Provide the [x, y] coordinate of the cell's center where the given text is located.  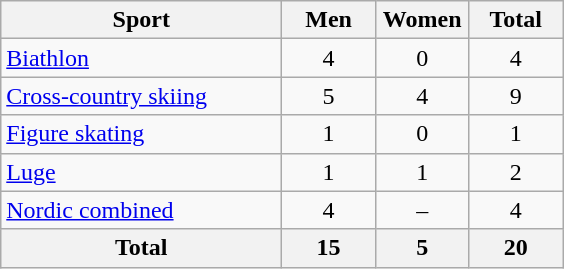
15 [329, 248]
Luge [142, 172]
9 [516, 96]
Cross-country skiing [142, 96]
– [422, 210]
2 [516, 172]
Nordic combined [142, 210]
Women [422, 20]
Sport [142, 20]
Men [329, 20]
20 [516, 248]
Biathlon [142, 58]
Figure skating [142, 134]
